Pinpoint the cell where the given text exists, returning its (x, y) midpoint coordinate. 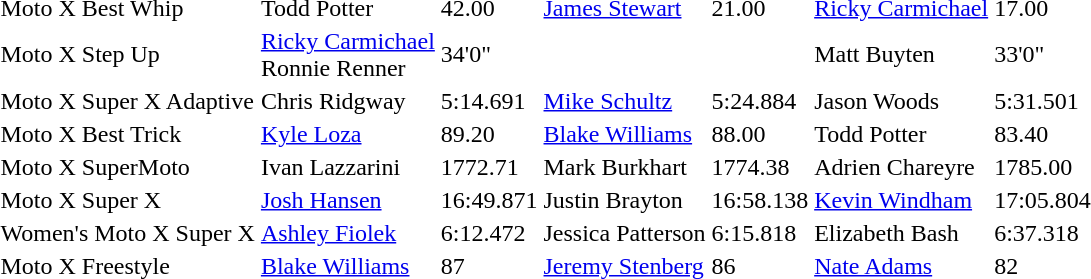
Justin Brayton (624, 200)
Matt Buyten (902, 54)
Ashley Fiolek (348, 233)
Adrien Chareyre (902, 167)
Jessica Patterson (624, 233)
16:58.138 (760, 200)
Todd Potter (902, 134)
Mark Burkhart (624, 167)
6:12.472 (489, 233)
Jason Woods (902, 101)
Kyle Loza (348, 134)
1774.38 (760, 167)
Mike Schultz (624, 101)
Ricky Carmichael Ronnie Renner (348, 54)
6:15.818 (760, 233)
Kevin Windham (902, 200)
5:24.884 (760, 101)
89.20 (489, 134)
Chris Ridgway (348, 101)
16:49.871 (489, 200)
5:14.691 (489, 101)
34'0" (489, 54)
Elizabeth Bash (902, 233)
88.00 (760, 134)
1772.71 (489, 167)
Josh Hansen (348, 200)
Blake Williams (624, 134)
Ivan Lazzarini (348, 167)
